Scan for the cell matching the given text and deliver its (X, Y) coordinate at center. 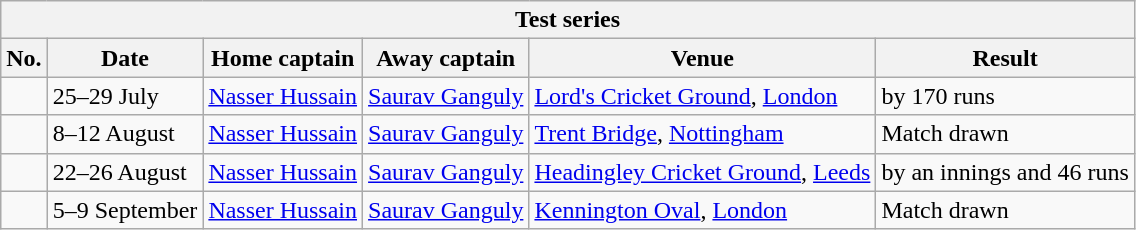
Home captain (283, 58)
Date (125, 58)
25–29 July (125, 96)
Away captain (446, 58)
Venue (702, 58)
22–26 August (125, 172)
8–12 August (125, 134)
Lord's Cricket Ground, London (702, 96)
Test series (568, 20)
Kennington Oval, London (702, 210)
5–9 September (125, 210)
Trent Bridge, Nottingham (702, 134)
Headingley Cricket Ground, Leeds (702, 172)
by 170 runs (1005, 96)
No. (24, 58)
by an innings and 46 runs (1005, 172)
Result (1005, 58)
